Identify which cell holds the provided text, then report its [x, y] central coordinate. 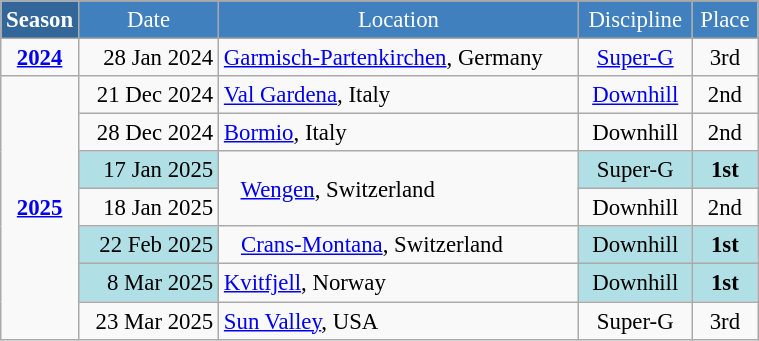
Season [40, 20]
18 Jan 2025 [148, 208]
28 Jan 2024 [148, 58]
Sun Valley, USA [399, 321]
Wengen, Switzerland [399, 188]
Kvitfjell, Norway [399, 283]
Bormio, Italy [399, 133]
Garmisch-Partenkirchen, Germany [399, 58]
2025 [40, 208]
Date [148, 20]
21 Dec 2024 [148, 95]
Discipline [635, 20]
2024 [40, 58]
Val Gardena, Italy [399, 95]
Place [724, 20]
Crans-Montana, Switzerland [399, 245]
17 Jan 2025 [148, 170]
8 Mar 2025 [148, 283]
23 Mar 2025 [148, 321]
28 Dec 2024 [148, 133]
22 Feb 2025 [148, 245]
Location [399, 20]
